Capture the cell that displays the provided text and extract its [X, Y] central coordinate. 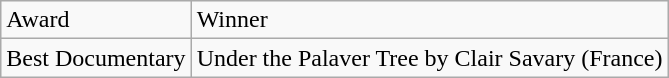
Award [96, 20]
Under the Palaver Tree by Clair Savary (France) [430, 58]
Winner [430, 20]
Best Documentary [96, 58]
